Identify which cell holds the provided text, then report its (x, y) central coordinate. 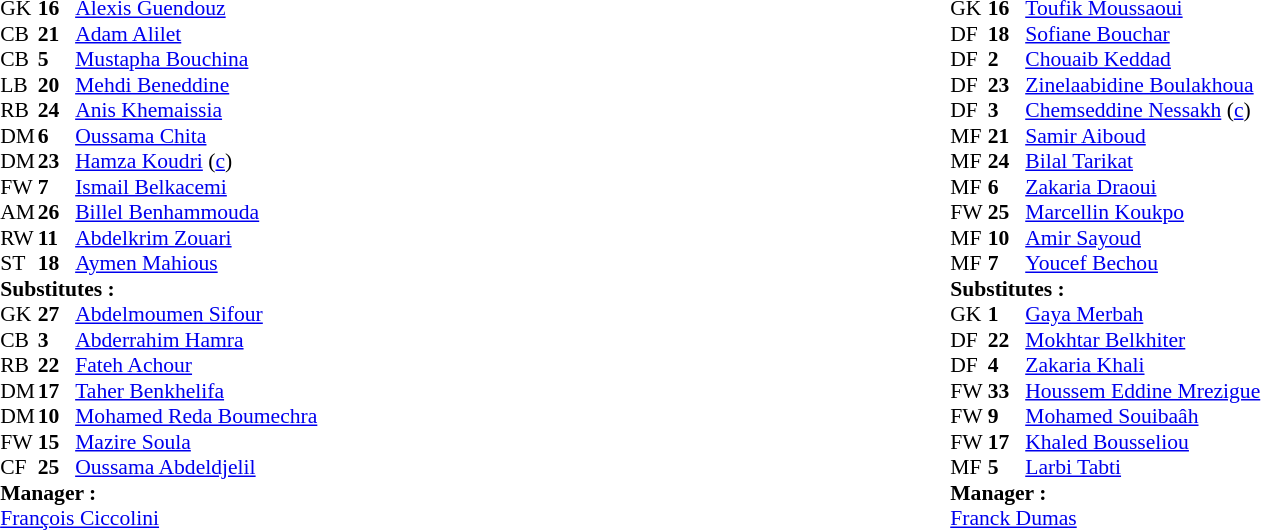
Mohamed Souibaâh (1142, 417)
Gaya Merbah (1142, 315)
Oussama Chita (196, 136)
Amir Sayoud (1142, 238)
20 (57, 85)
RW (19, 238)
Abderrahim Hamra (196, 340)
11 (57, 238)
Zinelaabidine Boulakhoua (1142, 85)
LB (19, 85)
Chemseddine Nessakh (c) (1142, 111)
26 (57, 213)
AM (19, 213)
Abdelmoumen Sifour (196, 315)
Khaled Bousseliou (1142, 442)
Fateh Achour (196, 365)
Mehdi Beneddine (196, 85)
15 (57, 442)
9 (1007, 417)
Mustapha Bouchina (196, 59)
2 (1007, 59)
Mokhtar Belkhiter (1142, 340)
Houssem Eddine Mrezigue (1142, 391)
Billel Benhammouda (196, 213)
Anis Khemaissia (196, 111)
Zakaria Khali (1142, 365)
Youcef Bechou (1142, 263)
4 (1007, 365)
ST (19, 263)
CF (19, 467)
Sofiane Bouchar (1142, 34)
Hamza Koudri (c) (196, 161)
Samir Aiboud (1142, 136)
Larbi Tabti (1142, 467)
Chouaib Keddad (1142, 59)
Ismail Belkacemi (196, 187)
Mazire Soula (196, 442)
Adam Alilet (196, 34)
Aymen Mahious (196, 263)
Oussama Abdeldjelil (196, 467)
Mohamed Reda Boumechra (196, 417)
Bilal Tarikat (1142, 161)
Marcellin Koukpo (1142, 213)
Abdelkrim Zouari (196, 238)
1 (1007, 315)
33 (1007, 391)
Taher Benkhelifa (196, 391)
27 (57, 315)
Zakaria Draoui (1142, 187)
